Extract the [X, Y] coordinate from the center of the cell holding the provided text.  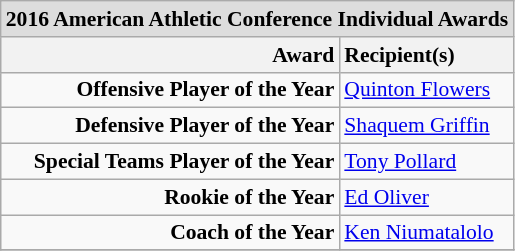
Coach of the Year [170, 233]
Shaquem Griffin [426, 126]
Award [170, 55]
Ken Niumatalolo [426, 233]
2016 American Athletic Conference Individual Awards [257, 19]
Recipient(s) [426, 55]
Defensive Player of the Year [170, 126]
Offensive Player of the Year [170, 90]
Rookie of the Year [170, 197]
Tony Pollard [426, 162]
Ed Oliver [426, 197]
Special Teams Player of the Year [170, 162]
Quinton Flowers [426, 90]
